Scan for the cell matching the given text and deliver its (x, y) coordinate at center. 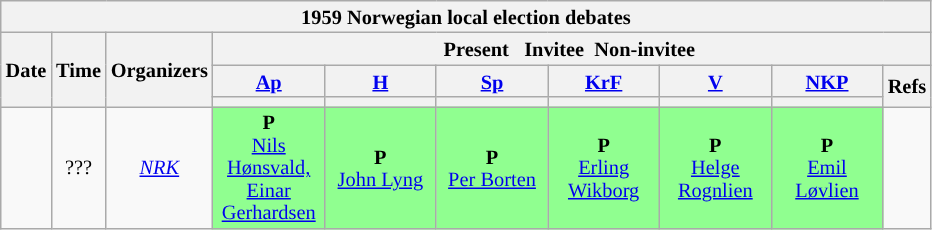
PNils Hønsvald, Einar Gerhardsen (269, 167)
NRK (160, 167)
H (381, 81)
Ap (269, 81)
PEmil Løvlien (827, 167)
1959 Norwegian local election debates (466, 16)
KrF (604, 81)
V (715, 81)
Time (78, 69)
PPer Borten (492, 167)
Present Invitee Non-invitee (572, 48)
Date (26, 69)
PHelge Rognlien (715, 167)
PJohn Lyng (381, 167)
PErling Wikborg (604, 167)
Organizers (160, 69)
??? (78, 167)
Refs (907, 86)
Sp (492, 81)
NKP (827, 81)
